Determine the (X, Y) coordinate at the center of the cell enclosing the given text.  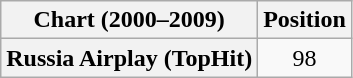
Chart (2000–2009) (130, 20)
Position (305, 20)
98 (305, 58)
Russia Airplay (TopHit) (130, 58)
